Scan for the cell matching the given text and deliver its [X, Y] coordinate at center. 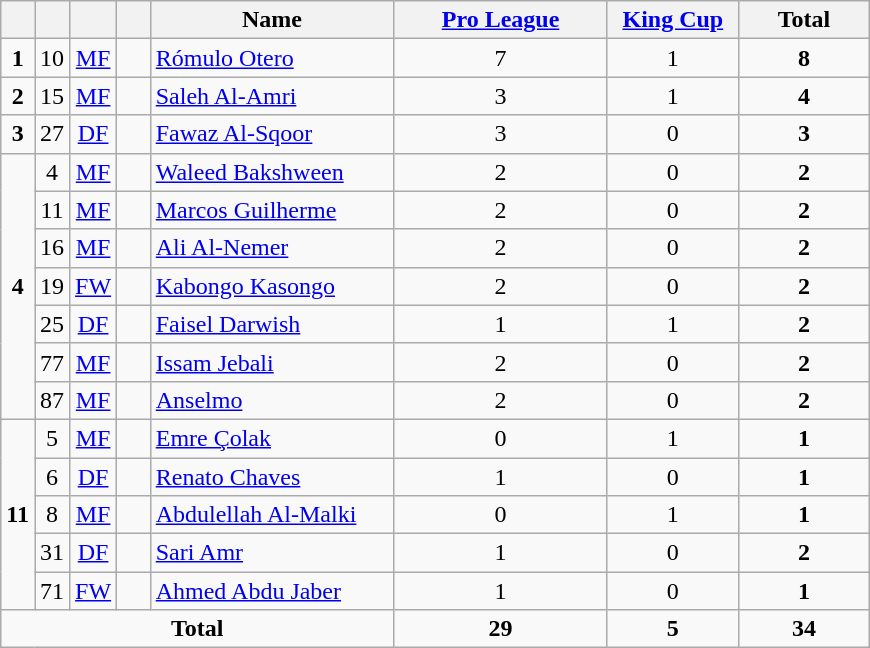
Waleed Bakshween [272, 172]
19 [52, 286]
Kabongo Kasongo [272, 286]
Sari Amr [272, 553]
16 [52, 248]
7 [501, 58]
Abdulellah Al-Malki [272, 515]
27 [52, 134]
Renato Chaves [272, 477]
King Cup [672, 20]
10 [52, 58]
87 [52, 400]
Issam Jebali [272, 362]
6 [52, 477]
71 [52, 591]
77 [52, 362]
Name [272, 20]
31 [52, 553]
15 [52, 96]
25 [52, 324]
Ali Al-Nemer [272, 248]
Pro League [501, 20]
34 [804, 629]
Rómulo Otero [272, 58]
29 [501, 629]
Marcos Guilherme [272, 210]
Saleh Al-Amri [272, 96]
Emre Çolak [272, 438]
Fawaz Al-Sqoor [272, 134]
Faisel Darwish [272, 324]
Anselmo [272, 400]
Ahmed Abdu Jaber [272, 591]
